Pinpoint the cell where the given text exists, returning its [x, y] midpoint coordinate. 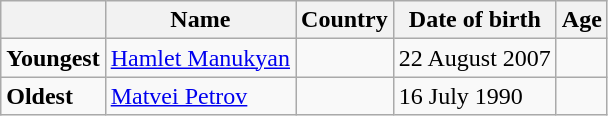
Matvei Petrov [200, 96]
16 July 1990 [474, 96]
Name [200, 20]
Age [582, 20]
Country [345, 20]
Hamlet Manukyan [200, 58]
Date of birth [474, 20]
Youngest [53, 58]
Oldest [53, 96]
22 August 2007 [474, 58]
